Return the (x, y) coordinate for the center point of the cell that contains the specified text.  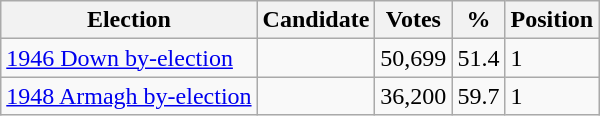
1948 Armagh by-election (129, 96)
51.4 (478, 58)
36,200 (414, 96)
59.7 (478, 96)
Position (552, 20)
Votes (414, 20)
50,699 (414, 58)
Election (129, 20)
% (478, 20)
1946 Down by-election (129, 58)
Candidate (316, 20)
